Find where the given text appears and provide that cell's center as (x, y) coordinate. 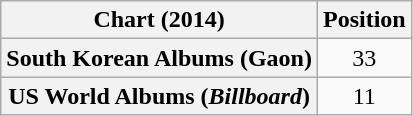
US World Albums (Billboard) (160, 96)
11 (364, 96)
Chart (2014) (160, 20)
Position (364, 20)
33 (364, 58)
South Korean Albums (Gaon) (160, 58)
